Capture the cell that displays the provided text and extract its (X, Y) central coordinate. 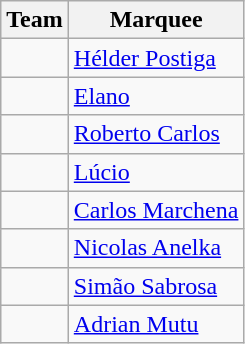
Roberto Carlos (156, 134)
Adrian Mutu (156, 324)
Marquee (156, 20)
Lúcio (156, 172)
Elano (156, 96)
Simão Sabrosa (156, 286)
Hélder Postiga (156, 58)
Nicolas Anelka (156, 248)
Carlos Marchena (156, 210)
Team (35, 20)
